Extract the (X, Y) coordinate from the center of the cell holding the provided text.  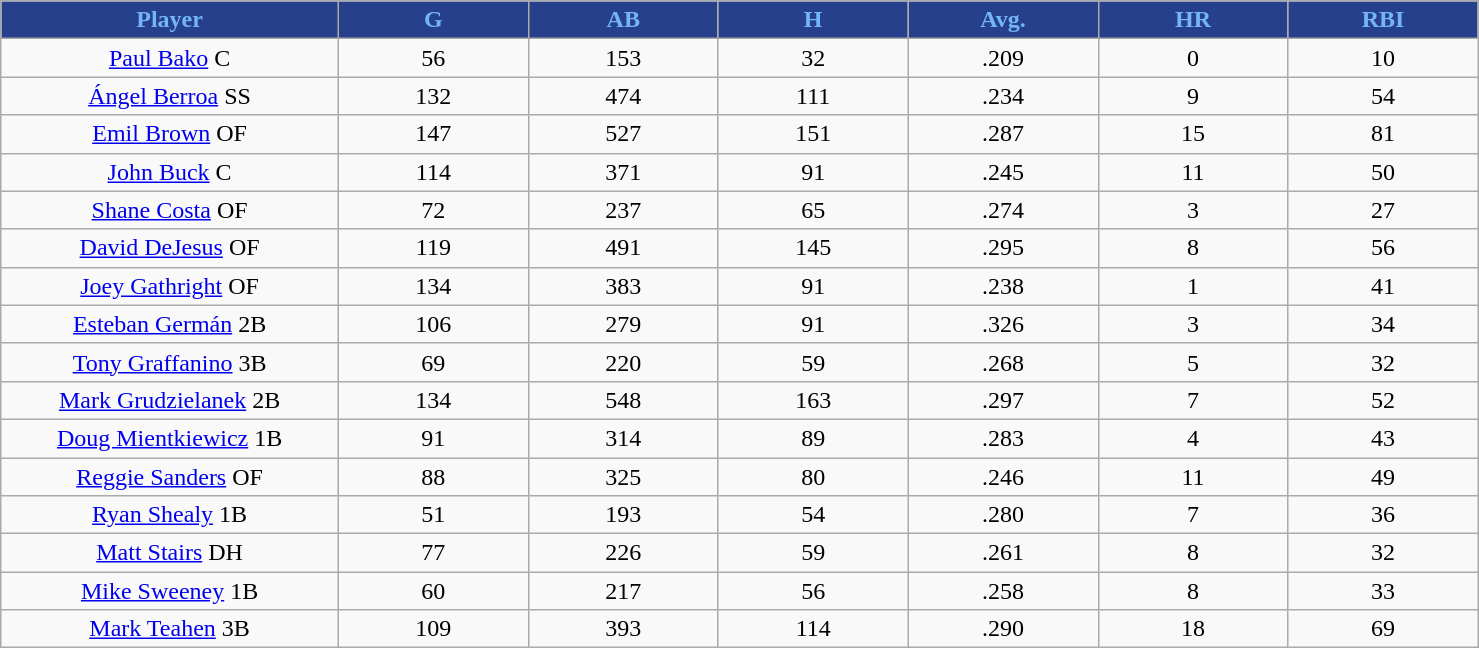
119 (433, 248)
151 (813, 134)
132 (433, 96)
15 (1193, 134)
314 (623, 438)
Avg. (1003, 20)
325 (623, 477)
Paul Bako C (170, 58)
1 (1193, 286)
David DeJesus OF (170, 248)
0 (1193, 58)
193 (623, 515)
153 (623, 58)
106 (433, 324)
HR (1193, 20)
163 (813, 400)
527 (623, 134)
RBI (1383, 20)
G (433, 20)
60 (433, 591)
.283 (1003, 438)
111 (813, 96)
.209 (1003, 58)
Shane Costa OF (170, 210)
27 (1383, 210)
Tony Graffanino 3B (170, 362)
.268 (1003, 362)
Doug Mientkiewicz 1B (170, 438)
36 (1383, 515)
Ángel Berroa SS (170, 96)
80 (813, 477)
.295 (1003, 248)
.290 (1003, 629)
43 (1383, 438)
474 (623, 96)
Mark Teahen 3B (170, 629)
34 (1383, 324)
Ryan Shealy 1B (170, 515)
279 (623, 324)
49 (1383, 477)
.234 (1003, 96)
50 (1383, 172)
5 (1193, 362)
.274 (1003, 210)
H (813, 20)
Matt Stairs DH (170, 553)
.245 (1003, 172)
4 (1193, 438)
89 (813, 438)
52 (1383, 400)
.246 (1003, 477)
33 (1383, 591)
72 (433, 210)
51 (433, 515)
Mike Sweeney 1B (170, 591)
Player (170, 20)
.297 (1003, 400)
.280 (1003, 515)
109 (433, 629)
383 (623, 286)
.326 (1003, 324)
9 (1193, 96)
18 (1193, 629)
John Buck C (170, 172)
AB (623, 20)
10 (1383, 58)
220 (623, 362)
Reggie Sanders OF (170, 477)
77 (433, 553)
Joey Gathright OF (170, 286)
88 (433, 477)
.238 (1003, 286)
548 (623, 400)
393 (623, 629)
Esteban Germán 2B (170, 324)
145 (813, 248)
Emil Brown OF (170, 134)
147 (433, 134)
65 (813, 210)
81 (1383, 134)
.261 (1003, 553)
41 (1383, 286)
217 (623, 591)
.287 (1003, 134)
Mark Grudzielanek 2B (170, 400)
371 (623, 172)
491 (623, 248)
226 (623, 553)
237 (623, 210)
.258 (1003, 591)
